From the cell containing the given text, extract its center point as (X, Y) coordinate. 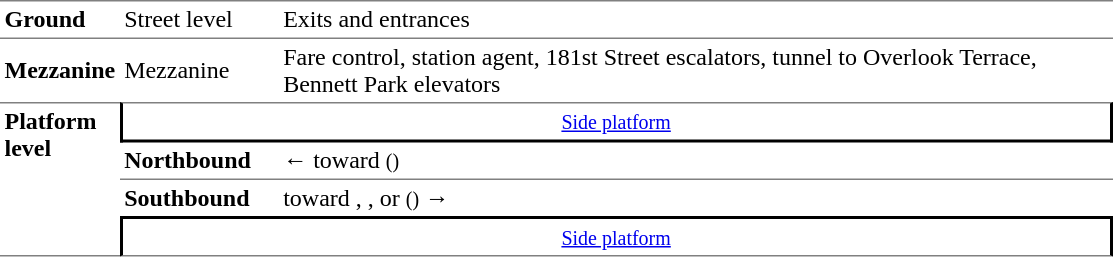
Street level (200, 19)
Fare control, station agent, 181st Street escalators, tunnel to Overlook Terrace, Bennett Park elevators (696, 70)
toward , , or () → (696, 198)
Northbound (200, 161)
Southbound (200, 198)
Exits and entrances (696, 19)
← toward () (696, 161)
Ground (60, 19)
Platform level (60, 179)
